Identify which cell holds the provided text, then report its [x, y] central coordinate. 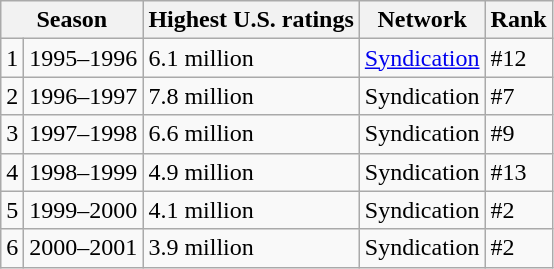
#9 [518, 134]
6 [12, 248]
1995–1996 [84, 58]
#7 [518, 96]
5 [12, 210]
6.1 million [251, 58]
3.9 million [251, 248]
4.1 million [251, 210]
2 [12, 96]
#12 [518, 58]
4.9 million [251, 172]
Season [72, 20]
4 [12, 172]
6.6 million [251, 134]
2000–2001 [84, 248]
Rank [518, 20]
#13 [518, 172]
Highest U.S. ratings [251, 20]
1999–2000 [84, 210]
1 [12, 58]
Network [422, 20]
7.8 million [251, 96]
1997–1998 [84, 134]
3 [12, 134]
1998–1999 [84, 172]
1996–1997 [84, 96]
